Pinpoint the cell where the given text exists, returning its [X, Y] midpoint coordinate. 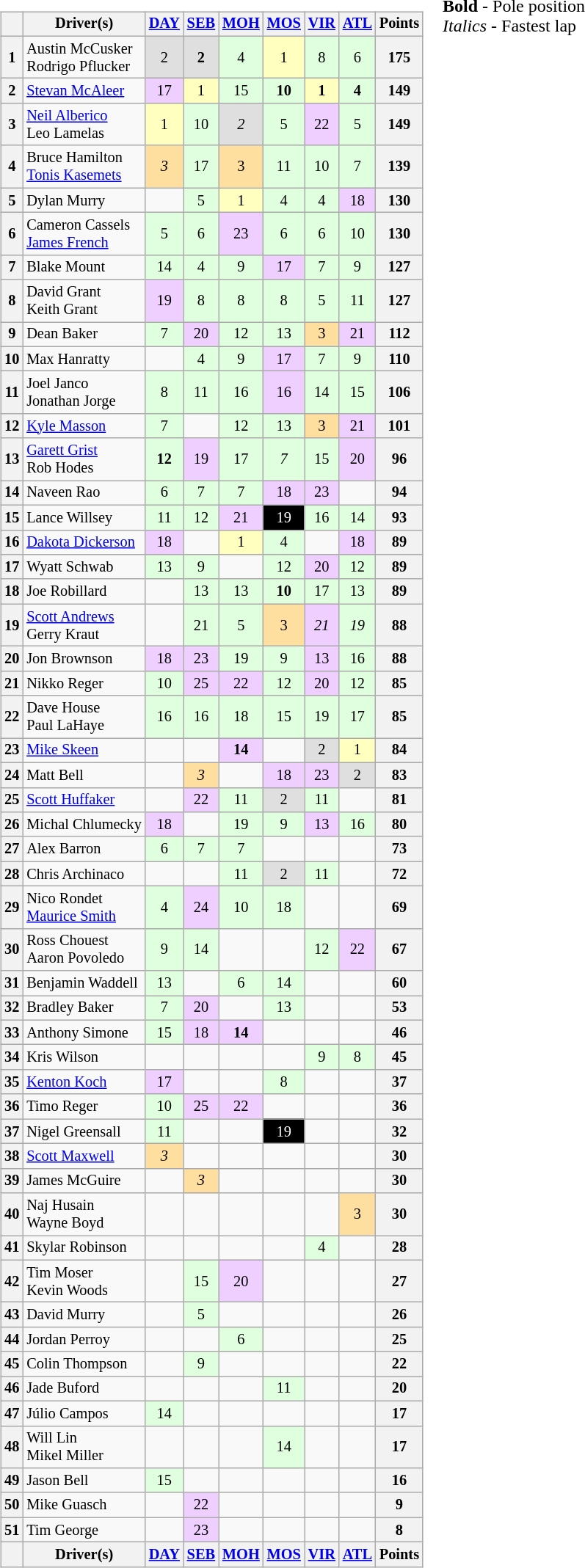
Matt Bell [84, 775]
175 [399, 57]
Scott Maxwell [84, 1156]
Jordan Perroy [84, 1340]
47 [12, 1413]
Will Lin Mikel Miller [84, 1447]
53 [399, 1008]
80 [399, 825]
Max Hanratty [84, 359]
Alex Barron [84, 849]
94 [399, 493]
Ross Chouest Aaron Povoledo [84, 949]
112 [399, 335]
Jon Brownson [84, 659]
David Murry [84, 1315]
43 [12, 1315]
39 [12, 1181]
96 [399, 459]
Wyatt Schwab [84, 567]
Joe Robillard [84, 591]
Dean Baker [84, 335]
Dylan Murry [84, 200]
Dave House Paul LaHaye [84, 717]
84 [399, 751]
Nico Rondet Maurice Smith [84, 908]
41 [12, 1248]
Cameron Cassels James French [84, 234]
Michal Chlumecky [84, 825]
Garett Grist Rob Hodes [84, 459]
Júlio Campos [84, 1413]
93 [399, 517]
Bruce Hamilton Tonis Kasemets [84, 167]
69 [399, 908]
67 [399, 949]
73 [399, 849]
David Grant Keith Grant [84, 301]
Jade Buford [84, 1389]
James McGuire [84, 1181]
110 [399, 359]
Mike Guasch [84, 1505]
Nigel Greensall [84, 1131]
60 [399, 983]
33 [12, 1032]
72 [399, 874]
106 [399, 393]
48 [12, 1447]
34 [12, 1057]
Stevan McAleer [84, 91]
Anthony Simone [84, 1032]
Blake Mount [84, 267]
Skylar Robinson [84, 1248]
Tim Moser Kevin Woods [84, 1281]
38 [12, 1156]
Timo Reger [84, 1106]
Naj Husain Wayne Boyd [84, 1214]
Benjamin Waddell [84, 983]
139 [399, 167]
Mike Skeen [84, 751]
Joel Janco Jonathan Jorge [84, 393]
44 [12, 1340]
Colin Thompson [84, 1364]
Tim George [84, 1530]
51 [12, 1530]
40 [12, 1214]
Scott Andrews Gerry Kraut [84, 625]
Lance Willsey [84, 517]
Austin McCusker Rodrigo Pflucker [84, 57]
35 [12, 1082]
Scott Huffaker [84, 800]
Chris Archinaco [84, 874]
81 [399, 800]
Naveen Rao [84, 493]
31 [12, 983]
Dakota Dickerson [84, 542]
83 [399, 775]
42 [12, 1281]
Kenton Koch [84, 1082]
29 [12, 908]
Jason Bell [84, 1481]
Bradley Baker [84, 1008]
50 [12, 1505]
101 [399, 426]
Kris Wilson [84, 1057]
Kyle Masson [84, 426]
Nikko Reger [84, 683]
Neil Alberico Leo Lamelas [84, 125]
49 [12, 1481]
